Locate the cell with the specified text and output its (X, Y) center coordinate. 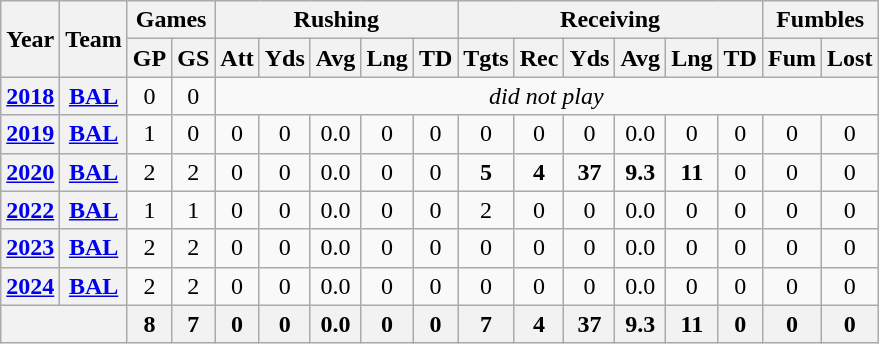
Fumbles (820, 20)
GP (149, 58)
Receiving (610, 20)
Lost (850, 58)
Team (94, 39)
Rushing (336, 20)
GS (194, 58)
Rec (539, 58)
2023 (30, 248)
2024 (30, 286)
Fum (792, 58)
2019 (30, 134)
Games (170, 20)
did not play (546, 96)
2020 (30, 172)
2022 (30, 210)
Tgts (486, 58)
Att (237, 58)
2018 (30, 96)
Year (30, 39)
5 (486, 172)
8 (149, 324)
